Find where the given text appears and provide that cell's center as (X, Y) coordinate. 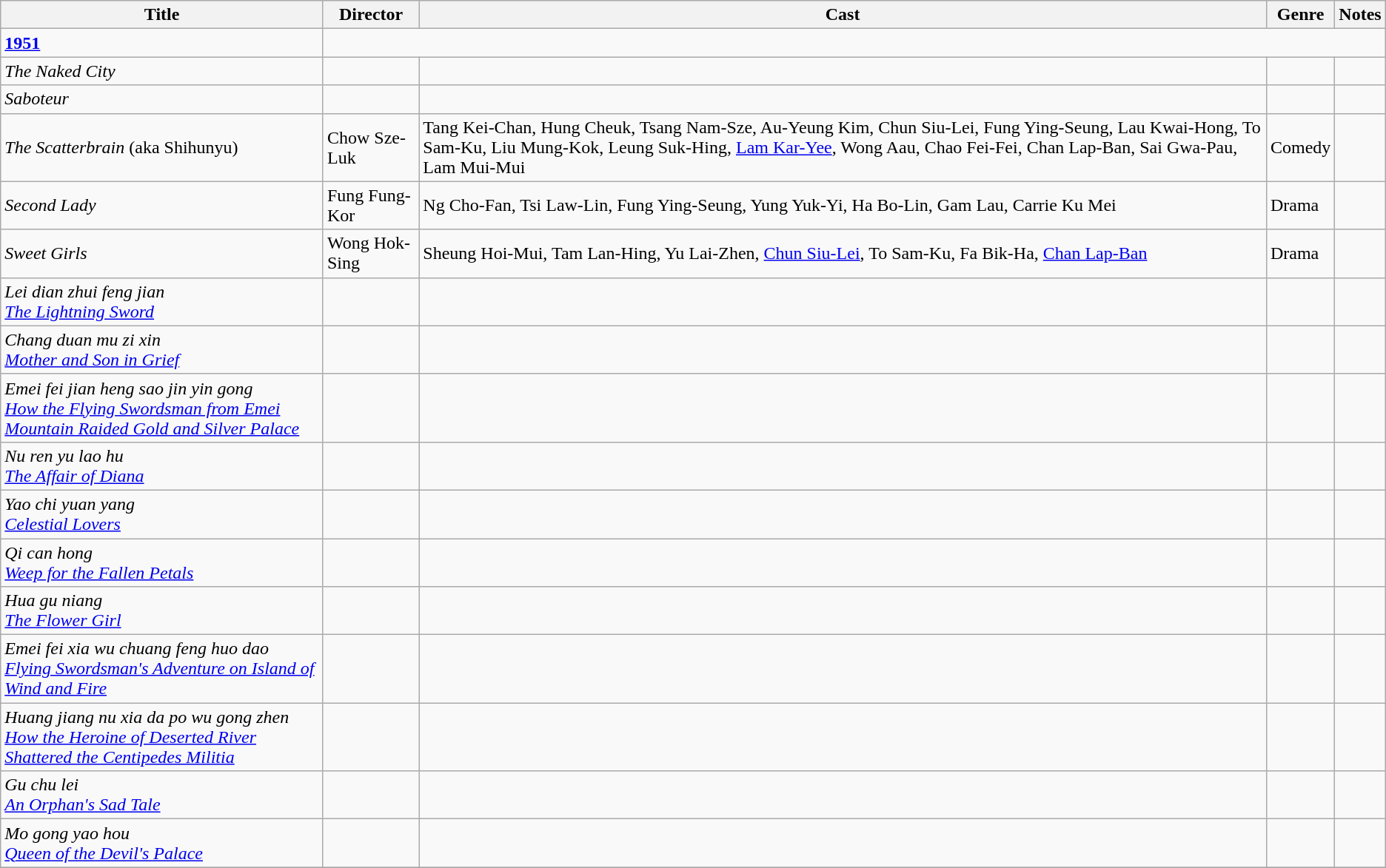
Cast (843, 15)
Fung Fung-Kor (370, 206)
Hua gu niangThe Flower Girl (162, 611)
Nu ren yu lao hu The Affair of Diana (162, 466)
Qi can hong Weep for the Fallen Petals (162, 562)
Saboteur (162, 99)
Yao chi yuan yang Celestial Lovers (162, 514)
Comedy (1300, 147)
Genre (1300, 15)
Chow Sze-Luk (370, 147)
Title (162, 15)
Emei fei jian heng sao jin yin gong How the Flying Swordsman from Emei Mountain Raided Gold and Silver Palace (162, 408)
The Scatterbrain (aka Shihunyu) (162, 147)
Emei fei xia wu chuang feng huo dao Flying Swordsman's Adventure on Island of Wind and Fire (162, 669)
Chang duan mu zi xinMother and Son in Grief (162, 349)
Director (370, 15)
Sweet Girls (162, 253)
Wong Hok-Sing (370, 253)
Mo gong yao hou Queen of the Devil's Palace (162, 844)
Ng Cho-Fan, Tsi Law-Lin, Fung Ying-Seung, Yung Yuk-Yi, Ha Bo-Lin, Gam Lau, Carrie Ku Mei (843, 206)
Gu chu lei An Orphan's Sad Tale (162, 795)
Second Lady (162, 206)
Sheung Hoi-Mui, Tam Lan-Hing, Yu Lai-Zhen, Chun Siu-Lei, To Sam-Ku, Fa Bik-Ha, Chan Lap-Ban (843, 253)
Lei dian zhui feng jianThe Lightning Sword (162, 302)
1951 (162, 43)
Huang jiang nu xia da po wu gong zhenHow the Heroine of Deserted River Shattered the Centipedes Militia (162, 737)
The Naked City (162, 71)
Notes (1360, 15)
